Provide the (X, Y) coordinate of the cell's center where the given text is located.  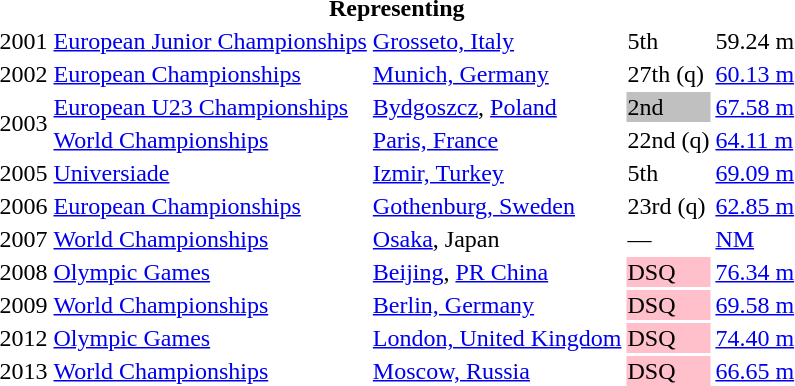
Osaka, Japan (497, 239)
Universiade (210, 173)
Munich, Germany (497, 74)
22nd (q) (668, 140)
— (668, 239)
European Junior Championships (210, 41)
23rd (q) (668, 206)
London, United Kingdom (497, 338)
Berlin, Germany (497, 305)
Bydgoszcz, Poland (497, 107)
Moscow, Russia (497, 371)
Izmir, Turkey (497, 173)
2nd (668, 107)
Grosseto, Italy (497, 41)
Gothenburg, Sweden (497, 206)
Beijing, PR China (497, 272)
27th (q) (668, 74)
Paris, France (497, 140)
European U23 Championships (210, 107)
